Provide the [X, Y] coordinate of the cell's center where the given text is located.  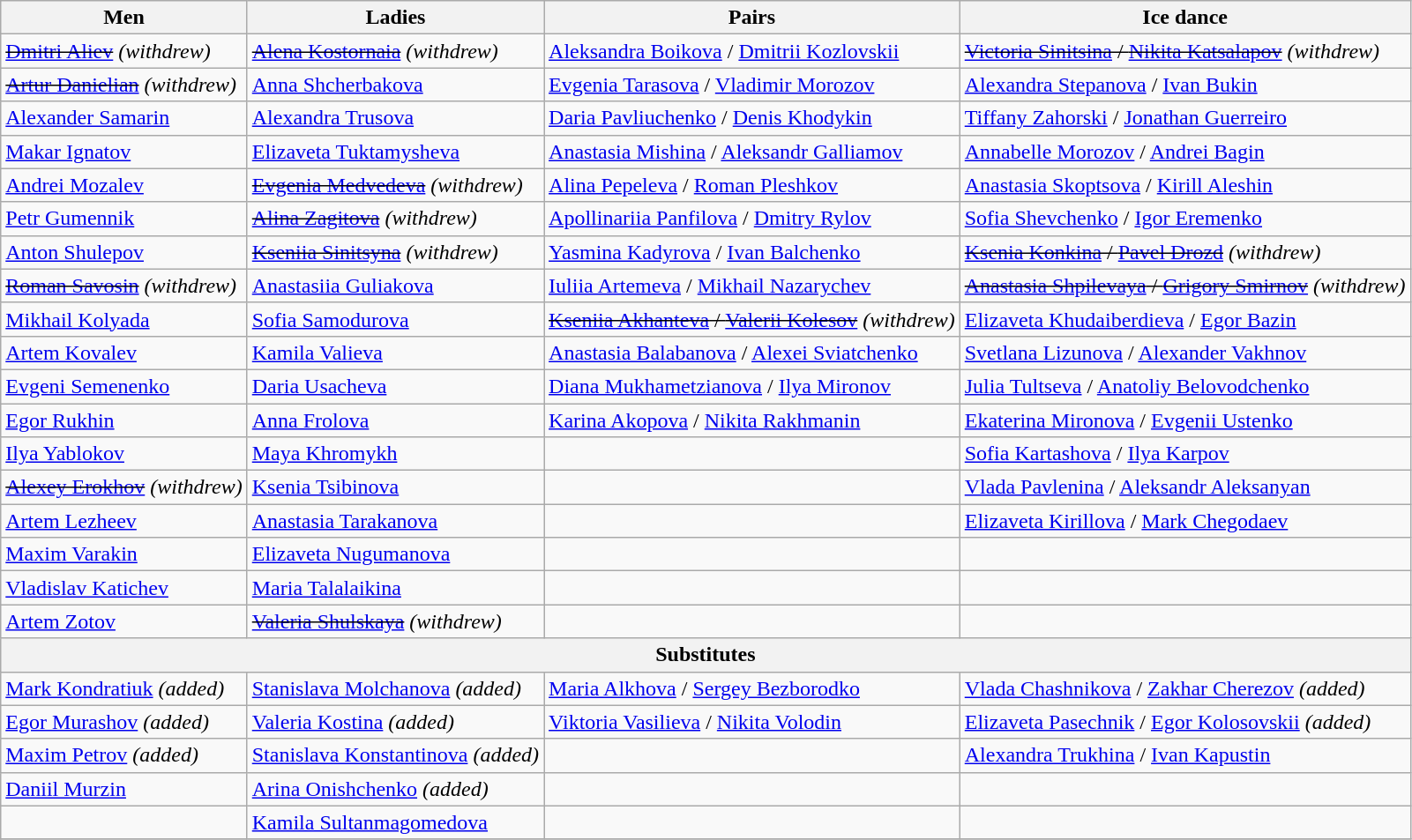
Kseniia Sinitsyna (withdrew) [395, 252]
Elizaveta Tuktamysheva [395, 152]
Anna Shcherbakova [395, 85]
Substitutes [706, 655]
Anastasia Skoptsova / Kirill Aleshin [1185, 185]
Andrei Mozalev [123, 185]
Daniil Murzin [123, 789]
Ilya Yablokov [123, 454]
Maya Khromykh [395, 454]
Sofia Samodurova [395, 319]
Alina Pepeleva / Roman Pleshkov [752, 185]
Vladislav Katichev [123, 588]
Aleksandra Boikova / Dmitrii Kozlovskii [752, 51]
Elizaveta Kirillova / Mark Chegodaev [1185, 521]
Egor Rukhin [123, 420]
Alexandra Trusova [395, 118]
Anastasia Balabanova / Alexei Sviatchenko [752, 353]
Anastasiia Guliakova [395, 286]
Evgeni Semenenko [123, 386]
Arina Onishchenko (added) [395, 789]
Alexey Erokhov (withdrew) [123, 487]
Elizaveta Khudaiberdieva / Egor Bazin [1185, 319]
Ice dance [1185, 18]
Artem Kovalev [123, 353]
Dmitri Aliev (withdrew) [123, 51]
Artem Zotov [123, 621]
Ksenia Konkina / Pavel Drozd (withdrew) [1185, 252]
Maria Alkhova / Sergey Bezborodko [752, 688]
Egor Murashov (added) [123, 722]
Anastasia Mishina / Aleksandr Galliamov [752, 152]
Diana Mukhametzianova / Ilya Mironov [752, 386]
Kamila Valieva [395, 353]
Svetlana Lizunova / Alexander Vakhnov [1185, 353]
Artur Danielian (withdrew) [123, 85]
Pairs [752, 18]
Julia Tultseva / Anatoliy Belovodchenko [1185, 386]
Artem Lezheev [123, 521]
Ksenia Tsibinova [395, 487]
Anna Frolova [395, 420]
Vlada Chashnikova / Zakhar Cherezov (added) [1185, 688]
Victoria Sinitsina / Nikita Katsalapov (withdrew) [1185, 51]
Mikhail Kolyada [123, 319]
Anastasia Shpilevaya / Grigory Smirnov (withdrew) [1185, 286]
Maxim Petrov (added) [123, 755]
Anton Shulepov [123, 252]
Evgenia Tarasova / Vladimir Morozov [752, 85]
Elizaveta Pasechnik / Egor Kolosovskii (added) [1185, 722]
Vlada Pavlenina / Aleksandr Aleksanyan [1185, 487]
Men [123, 18]
Mark Kondratiuk (added) [123, 688]
Daria Usacheva [395, 386]
Ladies [395, 18]
Alexandra Stepanova / Ivan Bukin [1185, 85]
Roman Savosin (withdrew) [123, 286]
Annabelle Morozov / Andrei Bagin [1185, 152]
Anastasia Tarakanova [395, 521]
Sofia Kartashova / Ilya Karpov [1185, 454]
Stanislava Molchanova (added) [395, 688]
Kamila Sultanmagomedova [395, 822]
Yasmina Kadyrova / Ivan Balchenko [752, 252]
Elizaveta Nugumanova [395, 554]
Daria Pavliuchenko / Denis Khodykin [752, 118]
Alexander Samarin [123, 118]
Apollinariia Panfilova / Dmitry Rylov [752, 219]
Valeria Shulskaya (withdrew) [395, 621]
Tiffany Zahorski / Jonathan Guerreiro [1185, 118]
Ekaterina Mironova / Evgenii Ustenko [1185, 420]
Alina Zagitova (withdrew) [395, 219]
Viktoria Vasilieva / Nikita Volodin [752, 722]
Alena Kostornaia (withdrew) [395, 51]
Maxim Varakin [123, 554]
Evgenia Medvedeva (withdrew) [395, 185]
Maria Talalaikina [395, 588]
Karina Akopova / Nikita Rakhmanin [752, 420]
Alexandra Trukhina / Ivan Kapustin [1185, 755]
Makar Ignatov [123, 152]
Sofia Shevchenko / Igor Eremenko [1185, 219]
Iuliia Artemeva / Mikhail Nazarychev [752, 286]
Valeria Kostina (added) [395, 722]
Petr Gumennik [123, 219]
Kseniia Akhanteva / Valerii Kolesov (withdrew) [752, 319]
Stanislava Konstantinova (added) [395, 755]
